From the cell containing the given text, extract its center point as [x, y] coordinate. 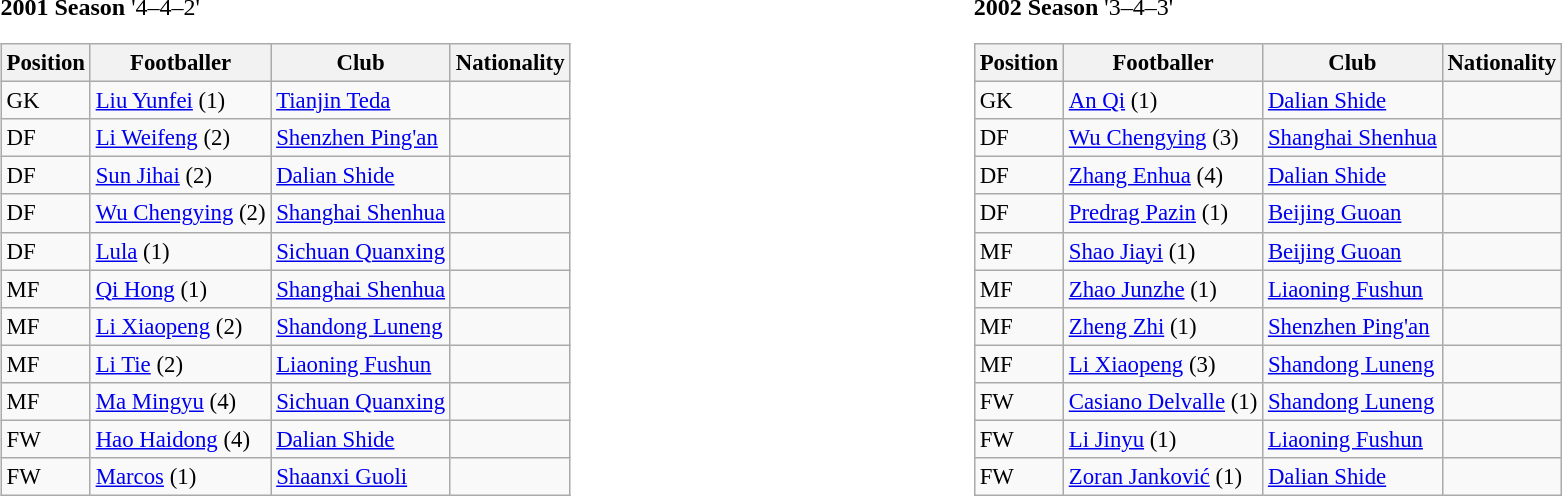
Zhao Junzhe (1) [1162, 289]
Hao Haidong (4) [180, 439]
Sun Jihai (2) [180, 176]
Ma Mingyu (4) [180, 401]
Tianjin Teda [361, 101]
Liu Yunfei (1) [180, 101]
Zheng Zhi (1) [1162, 326]
Li Jinyu (1) [1162, 439]
Wu Chengying (3) [1162, 138]
Marcos (1) [180, 477]
Li Xiaopeng (3) [1162, 364]
Shao Jiayi (1) [1162, 251]
Lula (1) [180, 251]
Casiano Delvalle (1) [1162, 401]
Wu Chengying (2) [180, 213]
Shaanxi Guoli [361, 477]
Qi Hong (1) [180, 289]
Predrag Pazin (1) [1162, 213]
Zhang Enhua (4) [1162, 176]
Zoran Janković (1) [1162, 477]
An Qi (1) [1162, 101]
Li Xiaopeng (2) [180, 326]
Li Tie (2) [180, 364]
Li Weifeng (2) [180, 138]
